Scan for the cell matching the given text and deliver its (X, Y) coordinate at center. 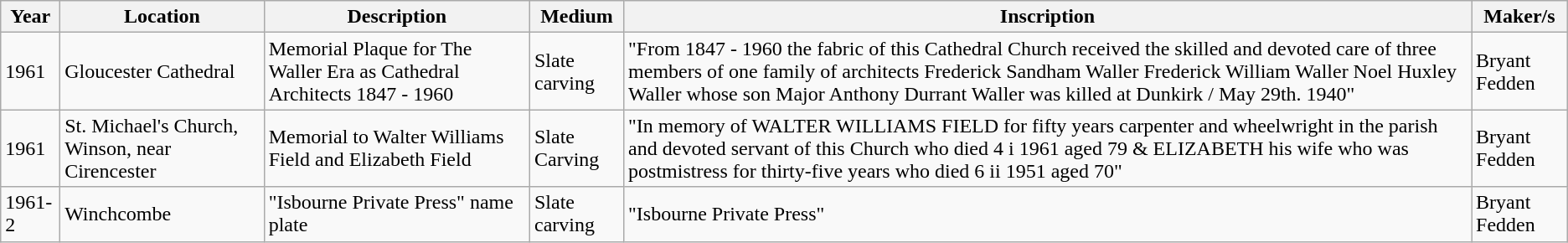
St. Michael's Church, Winson, near Cirencester (162, 148)
"Isbourne Private Press" name plate (397, 215)
"Isbourne Private Press" (1048, 215)
Year (30, 17)
Gloucester Cathedral (162, 71)
Inscription (1048, 17)
Description (397, 17)
Maker/s (1519, 17)
Memorial Plaque for The Waller Era as Cathedral Architects 1847 - 1960 (397, 71)
Location (162, 17)
1961-2 (30, 215)
Winchcombe (162, 215)
Medium (576, 17)
Slate Carving (576, 148)
Memorial to Walter Williams Field and Elizabeth Field (397, 148)
